Find where the given text appears and provide that cell's center as (x, y) coordinate. 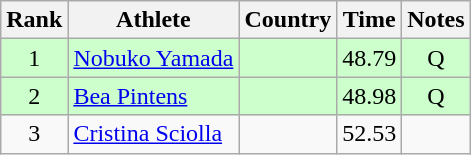
48.98 (370, 96)
Bea Pintens (154, 96)
Nobuko Yamada (154, 58)
Time (370, 20)
2 (34, 96)
52.53 (370, 134)
Rank (34, 20)
Athlete (154, 20)
Cristina Sciolla (154, 134)
1 (34, 58)
48.79 (370, 58)
Notes (436, 20)
3 (34, 134)
Country (288, 20)
